Return (x, y) of the center of cell containing provided text 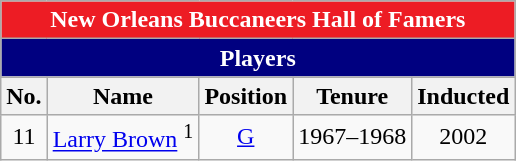
Tenure (352, 96)
Position (246, 96)
No. (24, 96)
2002 (464, 138)
New Orleans Buccaneers Hall of Famers (258, 20)
11 (24, 138)
Name (123, 96)
Inducted (464, 96)
G (246, 138)
1967–1968 (352, 138)
Larry Brown 1 (123, 138)
Players (258, 58)
